Capture the cell that displays the provided text and extract its (X, Y) central coordinate. 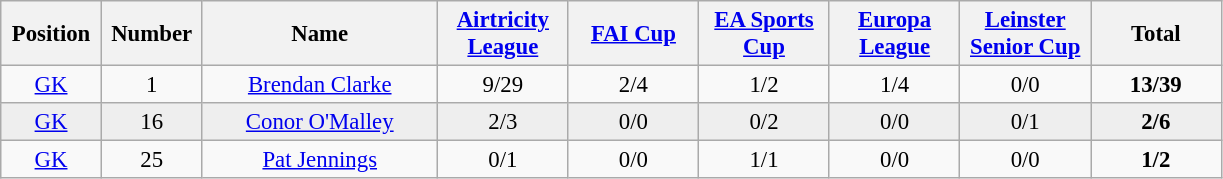
Brendan Clarke (320, 85)
2/4 (634, 85)
9/29 (504, 85)
Position (52, 34)
FAI Cup (634, 34)
0/2 (764, 122)
1/1 (764, 160)
EA Sports Cup (764, 34)
Total (1156, 34)
Airtricity League (504, 34)
25 (152, 160)
Conor O'Malley (320, 122)
Pat Jennings (320, 160)
2/6 (1156, 122)
Number (152, 34)
2/3 (504, 122)
13/39 (1156, 85)
Leinster Senior Cup (1026, 34)
Name (320, 34)
16 (152, 122)
Europa League (894, 34)
1 (152, 85)
1/4 (894, 85)
